Scan for the cell matching the given text and deliver its [X, Y] coordinate at center. 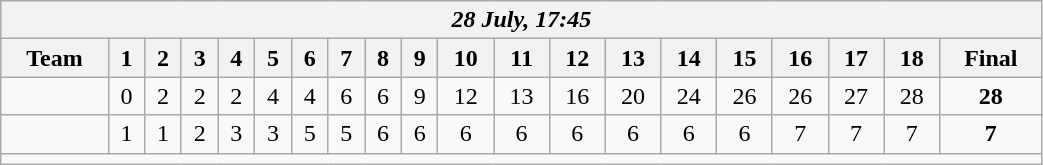
14 [689, 58]
11 [522, 58]
24 [689, 96]
17 [856, 58]
10 [466, 58]
Team [54, 58]
27 [856, 96]
Final [991, 58]
20 [633, 96]
18 [912, 58]
15 [745, 58]
28 July, 17:45 [522, 20]
0 [126, 96]
8 [384, 58]
